Provide the [x, y] coordinate of the cell's center where the given text is located.  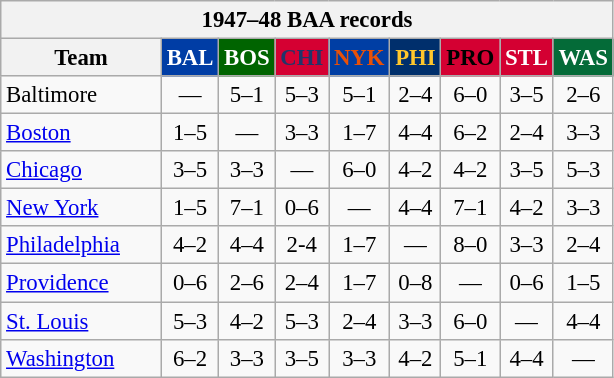
St. Louis [82, 321]
CHI [302, 58]
8–0 [470, 245]
NYK [360, 58]
Philadelphia [82, 245]
New York [82, 208]
BOS [247, 58]
PRO [470, 58]
Chicago [82, 170]
STL [527, 58]
BAL [190, 58]
Team [82, 58]
Boston [82, 133]
Washington [82, 358]
WAS [583, 58]
Providence [82, 283]
2-4 [302, 245]
PHI [416, 58]
Baltimore [82, 95]
0–8 [416, 283]
1947–48 BAA records [308, 20]
